Provide the (x, y) coordinate of the cell's center where the given text is located.  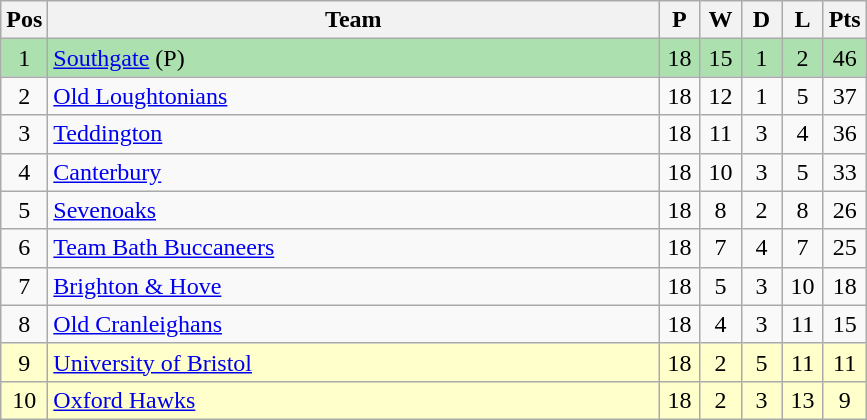
13 (802, 400)
University of Bristol (354, 362)
37 (844, 96)
6 (24, 248)
Canterbury (354, 172)
W (720, 20)
Southgate (P) (354, 58)
Oxford Hawks (354, 400)
25 (844, 248)
Pts (844, 20)
26 (844, 210)
Old Cranleighans (354, 324)
Sevenoaks (354, 210)
L (802, 20)
D (762, 20)
12 (720, 96)
Team (354, 20)
33 (844, 172)
Brighton & Hove (354, 286)
Old Loughtonians (354, 96)
Teddington (354, 134)
Pos (24, 20)
36 (844, 134)
46 (844, 58)
P (680, 20)
Team Bath Buccaneers (354, 248)
